Identify which cell holds the provided text, then report its (x, y) central coordinate. 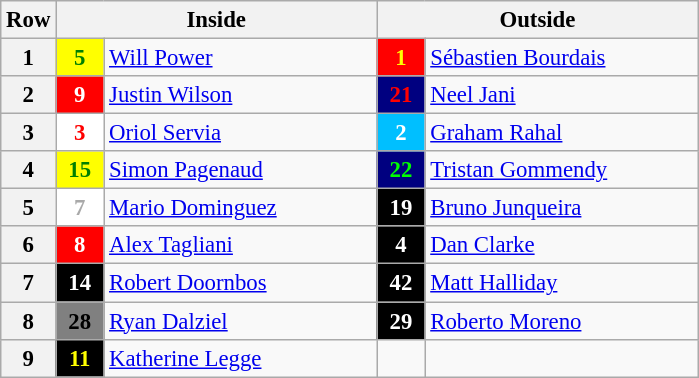
22 (401, 170)
Outside (538, 20)
Robert Doornbos (240, 283)
Neel Jani (562, 95)
Katherine Legge (240, 358)
14 (80, 283)
Bruno Junqueira (562, 208)
42 (401, 283)
Graham Rahal (562, 133)
Roberto Moreno (562, 321)
Sébastien Bourdais (562, 58)
Justin Wilson (240, 95)
28 (80, 321)
Will Power (240, 58)
Mario Dominguez (240, 208)
Matt Halliday (562, 283)
11 (80, 358)
Dan Clarke (562, 245)
29 (401, 321)
Oriol Servia (240, 133)
15 (80, 170)
6 (28, 245)
Inside (216, 20)
Simon Pagenaud (240, 170)
Row (28, 20)
Tristan Gommendy (562, 170)
Alex Tagliani (240, 245)
21 (401, 95)
Ryan Dalziel (240, 321)
19 (401, 208)
